Return [x, y] of the center of cell containing provided text 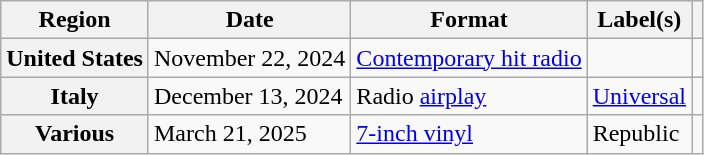
November 22, 2024 [249, 58]
December 13, 2024 [249, 96]
Various [75, 134]
March 21, 2025 [249, 134]
Radio airplay [469, 96]
Italy [75, 96]
7-inch vinyl [469, 134]
United States [75, 58]
Date [249, 20]
Region [75, 20]
Label(s) [639, 20]
Universal [639, 96]
Republic [639, 134]
Contemporary hit radio [469, 58]
Format [469, 20]
